From the cell containing the given text, extract its center point as [X, Y] coordinate. 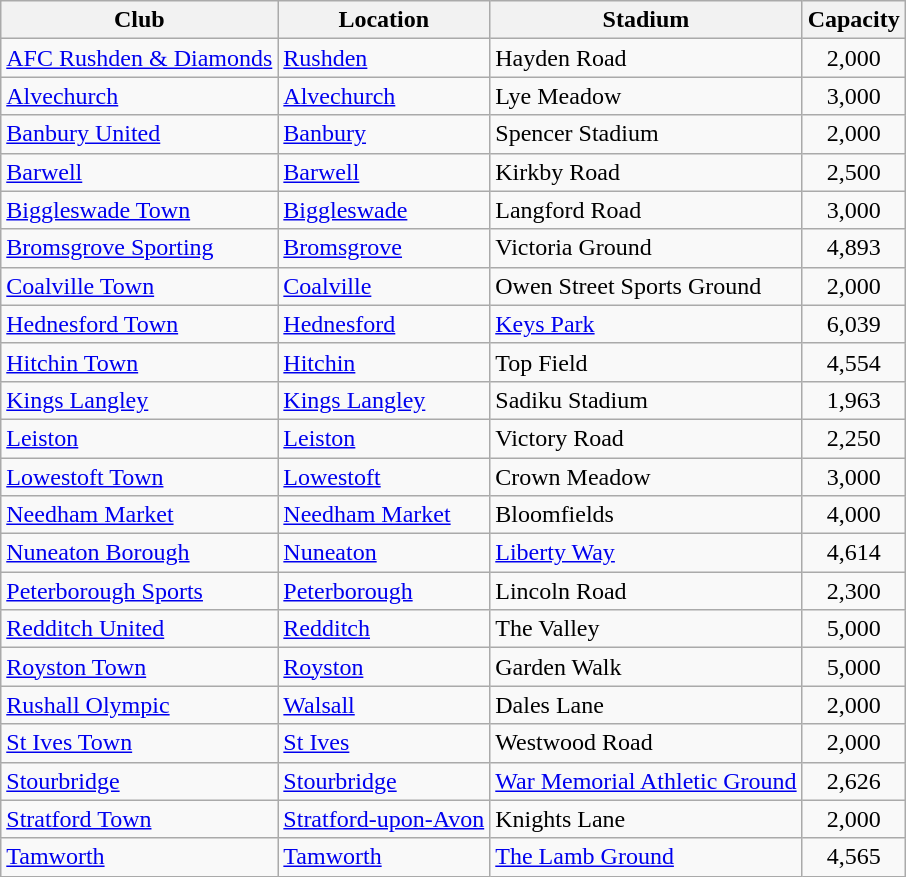
2,250 [854, 438]
Hitchin [384, 362]
2,300 [854, 591]
Stratford-upon-Avon [384, 819]
Keys Park [646, 324]
Bromsgrove Sporting [140, 248]
Crown Meadow [646, 477]
Lowestoft [384, 477]
War Memorial Athletic Ground [646, 781]
The Valley [646, 629]
Biggleswade Town [140, 210]
Sadiku Stadium [646, 400]
Capacity [854, 20]
The Lamb Ground [646, 857]
Hednesford Town [140, 324]
Royston Town [140, 667]
Victory Road [646, 438]
Rushall Olympic [140, 705]
Spencer Stadium [646, 134]
Peterborough Sports [140, 591]
Liberty Way [646, 553]
Banbury [384, 134]
4,614 [854, 553]
Lincoln Road [646, 591]
Location [384, 20]
4,565 [854, 857]
4,893 [854, 248]
Rushden [384, 58]
Stadium [646, 20]
4,554 [854, 362]
Nuneaton [384, 553]
Hayden Road [646, 58]
Redditch [384, 629]
Knights Lane [646, 819]
St Ives [384, 743]
Owen Street Sports Ground [646, 286]
AFC Rushden & Diamonds [140, 58]
1,963 [854, 400]
Victoria Ground [646, 248]
Banbury United [140, 134]
Coalville Town [140, 286]
Nuneaton Borough [140, 553]
St Ives Town [140, 743]
Bromsgrove [384, 248]
Bloomfields [646, 515]
Lye Meadow [646, 96]
Club [140, 20]
Dales Lane [646, 705]
6,039 [854, 324]
Walsall [384, 705]
Hednesford [384, 324]
Kirkby Road [646, 172]
Royston [384, 667]
Hitchin Town [140, 362]
4,000 [854, 515]
Westwood Road [646, 743]
Redditch United [140, 629]
Garden Walk [646, 667]
Biggleswade [384, 210]
Top Field [646, 362]
2,500 [854, 172]
Stratford Town [140, 819]
2,626 [854, 781]
Coalville [384, 286]
Peterborough [384, 591]
Langford Road [646, 210]
Lowestoft Town [140, 477]
